Return the [X, Y] coordinate for the center point of the cell that contains the specified text.  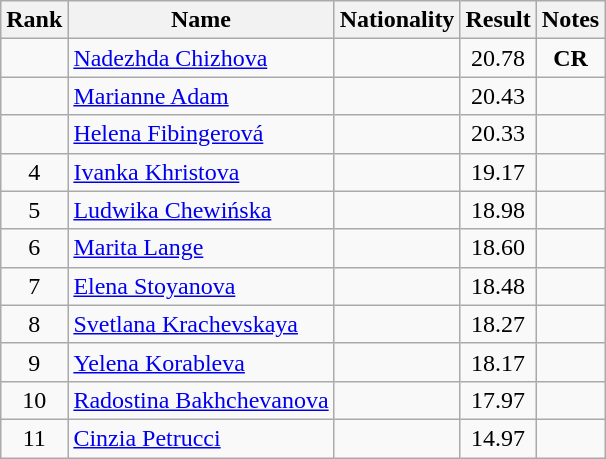
Svetlana Krachevskaya [201, 324]
Marita Lange [201, 248]
4 [34, 172]
Radostina Bakhchevanova [201, 400]
Ludwika Chewińska [201, 210]
20.78 [498, 58]
6 [34, 248]
Elena Stoyanova [201, 286]
17.97 [498, 400]
18.17 [498, 362]
Marianne Adam [201, 96]
7 [34, 286]
Helena Fibingerová [201, 134]
18.60 [498, 248]
19.17 [498, 172]
5 [34, 210]
8 [34, 324]
14.97 [498, 438]
20.43 [498, 96]
18.48 [498, 286]
Nationality [397, 20]
9 [34, 362]
10 [34, 400]
Result [498, 20]
18.27 [498, 324]
Name [201, 20]
Nadezhda Chizhova [201, 58]
CR [570, 58]
Notes [570, 20]
18.98 [498, 210]
Rank [34, 20]
Yelena Korableva [201, 362]
Ivanka Khristova [201, 172]
Cinzia Petrucci [201, 438]
11 [34, 438]
20.33 [498, 134]
